For the text-containing cell, return its midpoint in (X, Y) coordinate format. 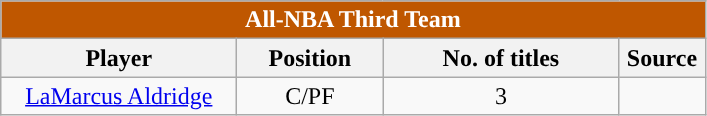
Source (662, 58)
All-NBA Third Team (353, 20)
Player (119, 58)
No. of titles (501, 58)
3 (501, 96)
LaMarcus Aldridge (119, 96)
C/PF (310, 96)
Position (310, 58)
